Scan for the cell matching the given text and deliver its (x, y) coordinate at center. 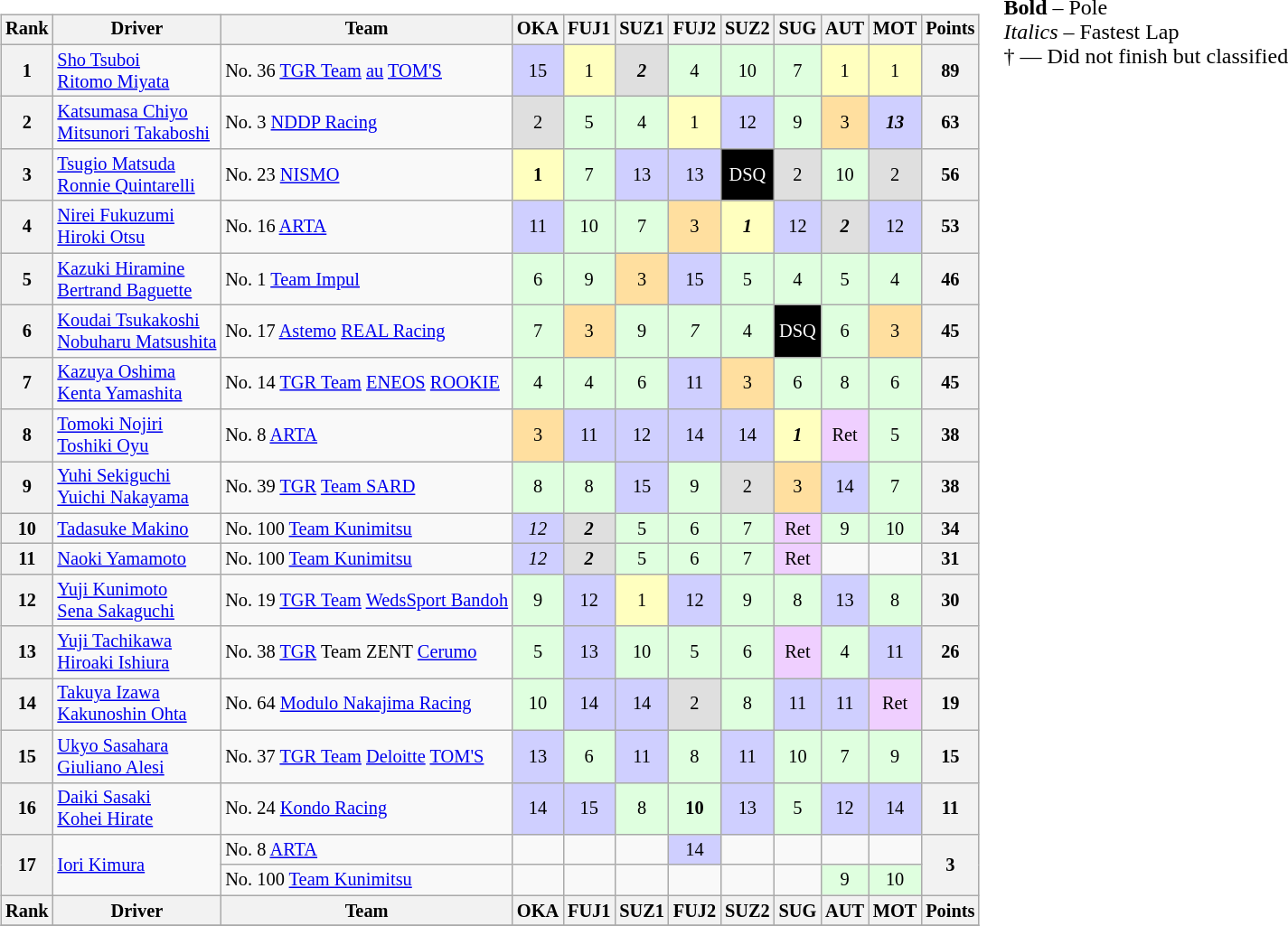
Sho Tsuboi Ritomo Miyata (137, 70)
30 (950, 601)
26 (950, 652)
Naoki Yamamoto (137, 559)
63 (950, 123)
56 (950, 175)
Yuji Tachikawa Hiroaki Ishiura (137, 652)
No. 24 Kondo Racing (367, 809)
Yuji Kunimoto Sena Sakaguchi (137, 601)
No. 3 NDDP Racing (367, 123)
Ukyo Sasahara Giuliano Alesi (137, 756)
34 (950, 528)
Yuhi Sekiguchi Yuichi Nakayama (137, 488)
31 (950, 559)
Tomoki Nojiri Toshiki Oyu (137, 435)
Takuya Izawa Kakunoshin Ohta (137, 705)
19 (950, 705)
16 (27, 809)
Iori Kimura (137, 865)
53 (950, 227)
No. 39 TGR Team SARD (367, 488)
Kazuki Hiramine Bertrand Baguette (137, 279)
Tsugio Matsuda Ronnie Quintarelli (137, 175)
No. 64 Modulo Nakajima Racing (367, 705)
No. 37 TGR Team Deloitte TOM'S (367, 756)
Nirei Fukuzumi Hiroki Otsu (137, 227)
Koudai Tsukakoshi Nobuharu Matsushita (137, 332)
46 (950, 279)
No. 14 TGR Team ENEOS ROOKIE (367, 383)
No. 36 TGR Team au TOM'S (367, 70)
Daiki Sasaki Kohei Hirate (137, 809)
No. 38 TGR Team ZENT Cerumo (367, 652)
17 (27, 865)
No. 16 ARTA (367, 227)
No. 1 Team Impul (367, 279)
89 (950, 70)
No. 23 NISMO (367, 175)
Kazuya Oshima Kenta Yamashita (137, 383)
Katsumasa Chiyo Mitsunori Takaboshi (137, 123)
No. 17 Astemo REAL Racing (367, 332)
Tadasuke Makino (137, 528)
No. 19 TGR Team WedsSport Bandoh (367, 601)
